Output the (X, Y) coordinate of the center of the cell containing the given text.  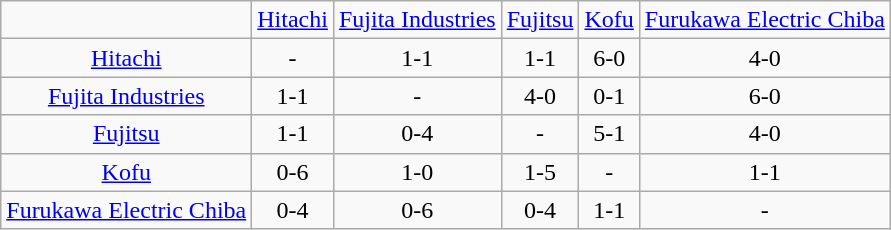
0-1 (609, 96)
5-1 (609, 134)
1-0 (417, 172)
1-5 (540, 172)
